Search for the cell housing the specified text and yield its [x, y] center coordinate. 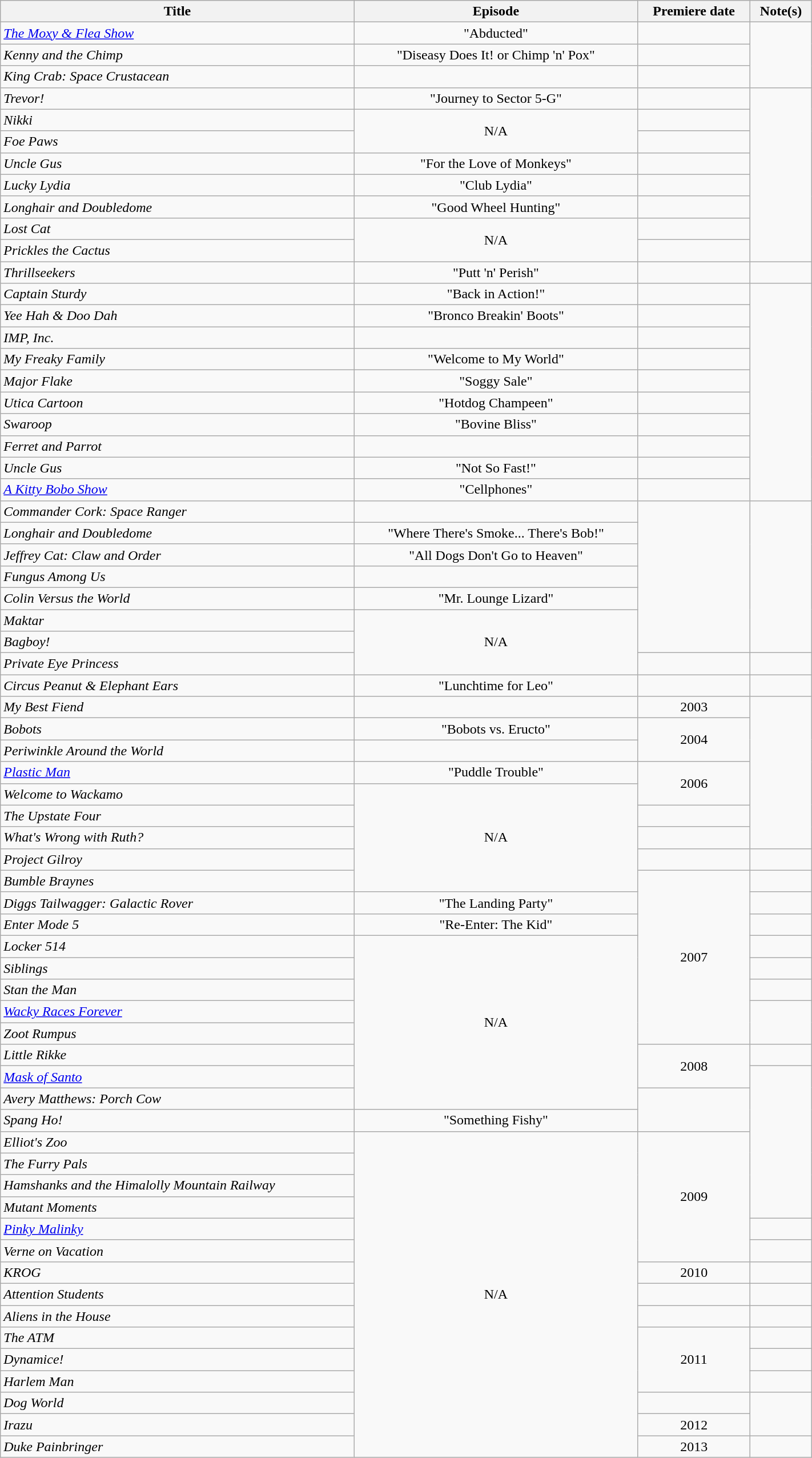
Aliens in the House [178, 1316]
"Club Lydia" [496, 185]
"Puddle Trouble" [496, 772]
Harlem Man [178, 1381]
"Not So Fast!" [496, 468]
"For the Love of Monkeys" [496, 163]
Bagboy! [178, 642]
Attention Students [178, 1294]
Foe Paws [178, 142]
Fungus Among Us [178, 576]
Thrillseekers [178, 273]
2012 [694, 1425]
Jeffrey Cat: Claw and Order [178, 555]
Maktar [178, 620]
Nikki [178, 120]
Major Flake [178, 381]
My Best Fiend [178, 707]
Episode [496, 11]
"Diseasy Does It! or Chimp 'n' Pox" [496, 55]
Note(s) [781, 11]
Locker 514 [178, 946]
Colin Versus the World [178, 598]
2009 [694, 1196]
Pinky Malinky [178, 1229]
Prickles the Cactus [178, 250]
"Re-Enter: The Kid" [496, 924]
Mutant Moments [178, 1207]
Swaroop [178, 424]
Duke Painbringer [178, 1447]
Project Gilroy [178, 859]
"Cellphones" [496, 490]
Captain Sturdy [178, 294]
What's Wrong with Ruth? [178, 838]
Bobots [178, 729]
Ferret and Parrot [178, 446]
"Good Wheel Hunting" [496, 207]
The ATM [178, 1338]
Premiere date [694, 11]
2013 [694, 1447]
"Soggy Sale" [496, 381]
Wacky Races Forever [178, 1012]
2006 [694, 783]
"All Dogs Don't Go to Heaven" [496, 555]
Welcome to Wackamo [178, 794]
Verne on Vacation [178, 1251]
Lucky Lydia [178, 185]
Utica Cartoon [178, 403]
Commander Cork: Space Ranger [178, 511]
2003 [694, 707]
A Kitty Bobo Show [178, 490]
"Hotdog Champeen" [496, 403]
IMP, Inc. [178, 338]
"Putt 'n' Perish" [496, 273]
2010 [694, 1272]
2007 [694, 957]
My Freaky Family [178, 359]
Elliot's Zoo [178, 1142]
Mask of Santo [178, 1077]
The Moxy & Flea Show [178, 33]
Periwinkle Around the World [178, 751]
"Bobots vs. Eructo" [496, 729]
Stan the Man [178, 990]
"Journey to Sector 5-G" [496, 98]
Bumble Braynes [178, 881]
Enter Mode 5 [178, 924]
Title [178, 11]
"Something Fishy" [496, 1120]
"Where There's Smoke... There's Bob!" [496, 533]
Kenny and the Chimp [178, 55]
Avery Matthews: Porch Cow [178, 1099]
"Welcome to My World" [496, 359]
"Lunchtime for Leo" [496, 686]
The Furry Pals [178, 1164]
Lost Cat [178, 229]
Zoot Rumpus [178, 1034]
Circus Peanut & Elephant Ears [178, 686]
2004 [694, 740]
Plastic Man [178, 772]
"Bovine Bliss" [496, 424]
2008 [694, 1066]
"Mr. Lounge Lizard" [496, 598]
Dynamice! [178, 1360]
"Abducted" [496, 33]
Private Eye Princess [178, 664]
Hamshanks and the Himalolly Mountain Railway [178, 1185]
"Back in Action!" [496, 294]
Dog World [178, 1403]
Trevor! [178, 98]
Irazu [178, 1425]
The Upstate Four [178, 816]
"Bronco Breakin' Boots" [496, 316]
King Crab: Space Crustacean [178, 77]
Spang Ho! [178, 1120]
Diggs Tailwagger: Galactic Rover [178, 903]
2011 [694, 1360]
KROG [178, 1272]
Yee Hah & Doo Dah [178, 316]
Little Rikke [178, 1055]
Siblings [178, 968]
"The Landing Party" [496, 903]
